Return (x, y) of the center of cell containing provided text 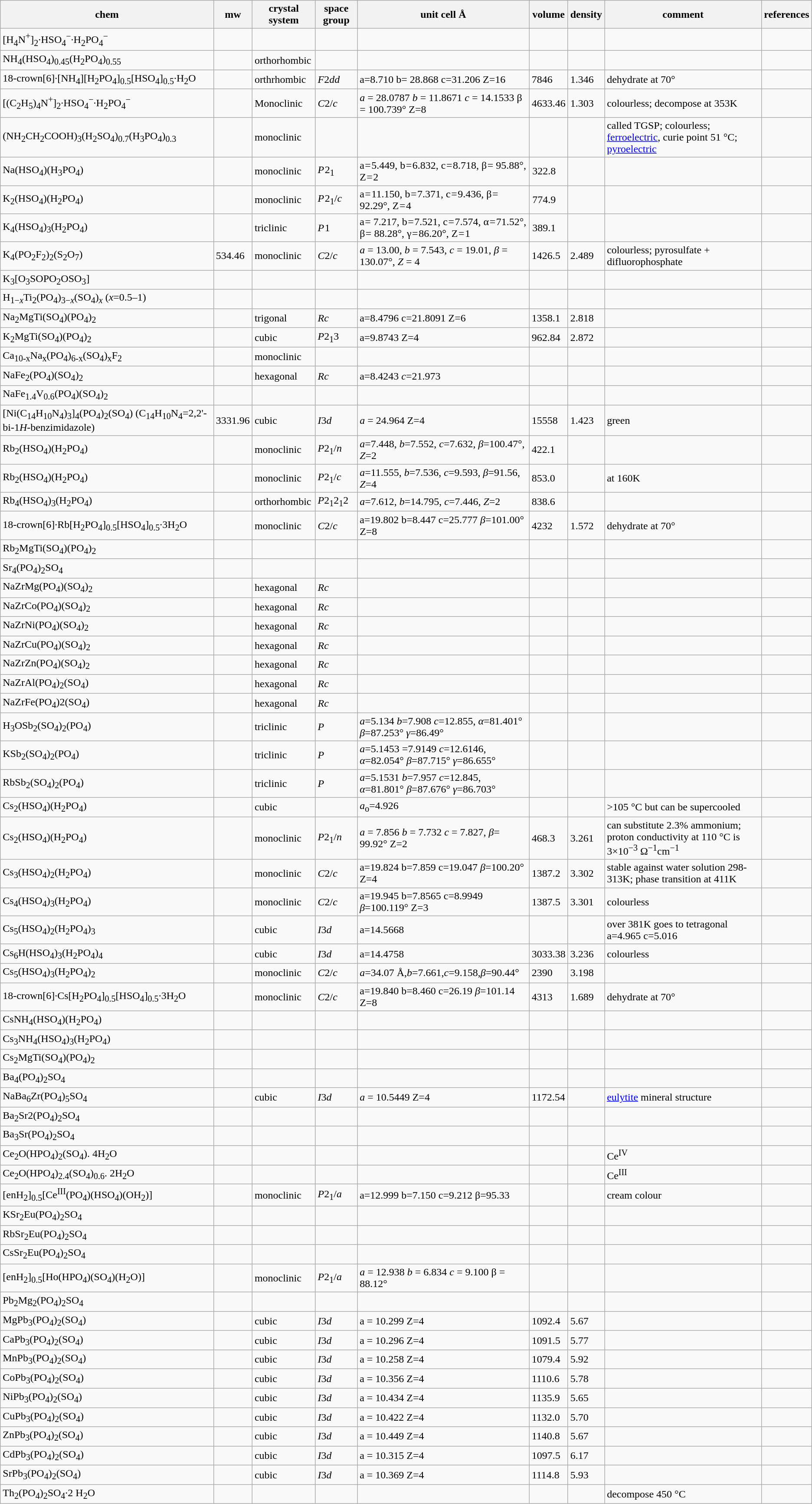
NaZrAl(PO4)2(SO4) (107, 684)
a = 10.369 Z=4 (443, 1475)
over 381K goes to tetragonal a=4.965 c=5.016 (683, 930)
a=5.1531 b=7.957 c=12.845, α=81.801° β=87.676° γ=86.703° (443, 783)
CoPb3(PO4)2(SO4) (107, 1379)
1110.6 (548, 1379)
>105 °C but can be supercooled (683, 807)
KSb2(SO4)2(PO4) (107, 755)
1091.5 (548, 1340)
CdPb3(PO4)2(SO4) (107, 1455)
3.198 (586, 973)
a=8.4243 c=21.973 (443, 376)
a=7.448, b=7.552, c=7.632, β=100.47°, Z=2 (443, 449)
a=34.07 Å,b=7.661,c=9.158,β=90.44° (443, 973)
Th2(PO4)2SO4·2 H2O (107, 1494)
NaZrZn(PO4)(SO4)2 (107, 665)
Ce2O(HPO4)2.4(SO4)0.6. 2H2O (107, 1175)
crystal system (284, 15)
422.1 (548, 449)
5.78 (586, 1379)
1172.54 (548, 1097)
a = 10.434 Z=4 (443, 1398)
CeIII (683, 1175)
6.17 (586, 1455)
[(C2H5)4N+]2·HSO4−·H2PO4− (107, 103)
Ba3Sr(PO4)2SO4 (107, 1136)
eulytite mineral structure (683, 1097)
a = 10.258 Z=4 (443, 1360)
P 21 (337, 171)
Cs5(HSO4)3(H2PO4)2 (107, 973)
Cs2MgTi(SO4)(PO4)2 (107, 1059)
a=12.999 b=7.150 c=9.212 β=95.33 (443, 1196)
7846 (548, 79)
a = 10.5449 Z=4 (443, 1097)
a=19.945 b=7.8565 c=8.9949 β=100.119° Z=3 (443, 901)
4232 (548, 526)
a = 11.150, b = 7.371, c = 9.436, β = 92.29°, Z = 4 (443, 200)
[enH2]0.5[Ho(HPO4)(SO4)(H2O)] (107, 1278)
P 21/c (337, 200)
1132.0 (548, 1417)
534.46 (232, 256)
a = 5.449, b = 6.832, c = 8.718, β = 95.88°, Z = 2 (443, 171)
1092.4 (548, 1321)
5.70 (586, 1417)
1358.1 (548, 318)
K2MgTi(SO4)(PO4)2 (107, 337)
1.346 (586, 79)
ZnPb3(PO4)2(SO4) (107, 1436)
a=8.710 b= 28.868 c=31.206 Z=16 (443, 79)
NiPb3(PO4)2(SO4) (107, 1398)
decompose 450 °C (683, 1494)
1135.9 (548, 1398)
Cs4(HSO4)3(H2PO4) (107, 901)
1.423 (586, 420)
a = 13.00, b = 7.543, c = 19.01, β = 130.07°, Z = 4 (443, 256)
3331.96 (232, 420)
NH4(HSO4)0.45(H2PO4)0.55 (107, 60)
Cs3NH4(HSO4)3(H2PO4) (107, 1039)
cream colour (683, 1196)
can substitute 2.3% ammonium; proton conductivity at 110 °C is 3×10−3 Ω−1cm−1 (683, 838)
NaFe2(PO4)(SO4)2 (107, 376)
4633.46 (548, 103)
5.92 (586, 1360)
Cs5(HSO4)2(H2PO4)3 (107, 930)
a=5.134 b=7.908 c=12.855, α=81.401° β=87.253° γ=86.49° (443, 727)
2390 (548, 973)
a = 7.217, b = 7.521, c = 7.574, α = 71.52°, β = 88.28°, γ = 86.20°, Z = 1 (443, 228)
KSr2Eu(PO4)2SO4 (107, 1216)
a=8.4796 c=21.8091 Z=6 (443, 318)
774.9 (548, 200)
SrPb3(PO4)2(SO4) (107, 1475)
1387.2 (548, 874)
MgPb3(PO4)2(SO4) (107, 1321)
F2dd (337, 79)
15558 (548, 420)
Ba2Sr2(PO4)2SO4 (107, 1117)
1097.5 (548, 1455)
NaZrNi(PO4)(SO4)2 (107, 626)
CuPb3(PO4)2(SO4) (107, 1417)
P21/c (337, 478)
3.301 (586, 901)
NaZrCu(PO4)(SO4)2 (107, 646)
Na2MgTi(SO4)(PO4)2 (107, 318)
P 1 (337, 228)
4313 (548, 997)
a = 10.299 Z=4 (443, 1321)
Rb2MgTi(SO4)(PO4)2 (107, 549)
at 160K (683, 478)
MnPb3(PO4)2(SO4) (107, 1360)
3033.38 (548, 954)
1.689 (586, 997)
a = 10.356 Z=4 (443, 1379)
2.872 (586, 337)
volume (548, 15)
a=7.612, b=14.795, c=7.446, Z=2 (443, 502)
Sr4(PO4)2SO4 (107, 568)
K2(HSO4)(H2PO4) (107, 200)
838.6 (548, 502)
RbSb2(SO4)2(PO4) (107, 783)
H1−xTi2(PO4)3−x(SO4)x (x=0.5–1) (107, 299)
Cs3(HSO4)2(H2PO4) (107, 874)
unit cell Å (443, 15)
NaZrCo(PO4)(SO4)2 (107, 607)
1.572 (586, 526)
1079.4 (548, 1360)
trigonal (284, 318)
green (683, 420)
5.93 (586, 1475)
a = 24.964 Z=4 (443, 420)
NaFe1.4V0.6(PO4)(SO4)2 (107, 395)
[enH2]0.5[CeIII(PO4)(HSO4)(OH2)] (107, 1196)
3.261 (586, 838)
CaPb3(PO4)2(SO4) (107, 1340)
18-crown[6]·Rb[H2PO4]0.5[HSO4]0.5·3H2O (107, 526)
a=19.802 b=8.447 c=25.777 β=101.00° Z=8 (443, 526)
18-crown[6]·Cs[H2PO4]0.5[HSO4]0.5·3H2O (107, 997)
389.1 (548, 228)
a = 10.449 Z=4 (443, 1436)
called TGSP; colourless; ferroelectric, curie point 51 °C; pyroelectric (683, 137)
a=14.4758 (443, 954)
1426.5 (548, 256)
18-crown[6]·[NH4][H2PO4]0.5[HSO4]0.5·H2O (107, 79)
Ce2O(HPO4)2(SO4). 4H2O (107, 1156)
Ba4(PO4)2SO4 (107, 1078)
RbSr2Eu(PO4)2SO4 (107, 1235)
Cs6H(HSO4)3(H2PO4)4 (107, 954)
Na(HSO4)(H3PO4) (107, 171)
Monoclinic (284, 103)
comment (683, 15)
a = 12.938 b = 6.834 c = 9.100 β = 88.12° (443, 1278)
P21212 (337, 502)
a=11.555, b=7.536, c=9.593, β=91.56, Z=4 (443, 478)
1387.5 (548, 901)
density (586, 15)
1.303 (586, 103)
a = 28.0787 b = 11.8671 c = 14.1533 β = 100.739° Z=8 (443, 103)
orthrhombic (284, 79)
a=19.840 b=8.460 c=26.19 β=101.14 Z=8 (443, 997)
a=5.1453 =7.9149 c=12.6146, α=82.054° β=87.715° γ=86.655° (443, 755)
P213 (337, 337)
a = 10.296 Z=4 (443, 1340)
mw (232, 15)
ao=4.926 (443, 807)
853.0 (548, 478)
references (787, 15)
322.8 (548, 171)
colourless; pyrosulfate + difluorophosphate (683, 256)
a=9.8743 Z=4 (443, 337)
2.489 (586, 256)
3.236 (586, 954)
(NH2CH2COOH)3(H2SO4)0.7(H3PO4)0.3 (107, 137)
CsSr2Eu(PO4)2SO4 (107, 1254)
5.65 (586, 1398)
a = 10.422 Z=4 (443, 1417)
space group (337, 15)
Rb4(HSO4)3(H2PO4) (107, 502)
K3[O3SOPO2OSO3] (107, 280)
a = 7.856 b = 7.732 c = 7.827, β= 99.92° Z=2 (443, 838)
chem (107, 15)
962.84 (548, 337)
5.77 (586, 1340)
K4(HSO4)3(H2PO4) (107, 228)
468.3 (548, 838)
Pb2Mg2(PO4)2SO4 (107, 1302)
1114.8 (548, 1475)
a=14.5668 (443, 930)
NaZrMg(PO4)(SO4)2 (107, 588)
CsNH4(HSO4)(H2PO4) (107, 1020)
2.818 (586, 318)
NaZrFe(PO4)2(SO4) (107, 703)
NaBa6Zr(PO4)5SO4 (107, 1097)
colourless; decompose at 353K (683, 103)
stable against water solution 298-313K; phase transition at 411K (683, 874)
[H4N+]2·HSO4−·H2PO4− (107, 40)
[Ni(C14H10N4)3]4(PO4)2(SO4) (C14H10N4=2,2'-bi-1H-benzimidazole) (107, 420)
H3OSb2(SO4)2(PO4) (107, 727)
CeIV (683, 1156)
K4(PO2F2)2(S2O7) (107, 256)
a=19.824 b=7.859 c=19.047 β=100.20° Z=4 (443, 874)
Ca10-xNax(PO4)6-x(SO4)xF2 (107, 357)
1140.8 (548, 1436)
3.302 (586, 874)
a = 10.315 Z=4 (443, 1455)
